Identify which cell holds the provided text, then report its (X, Y) central coordinate. 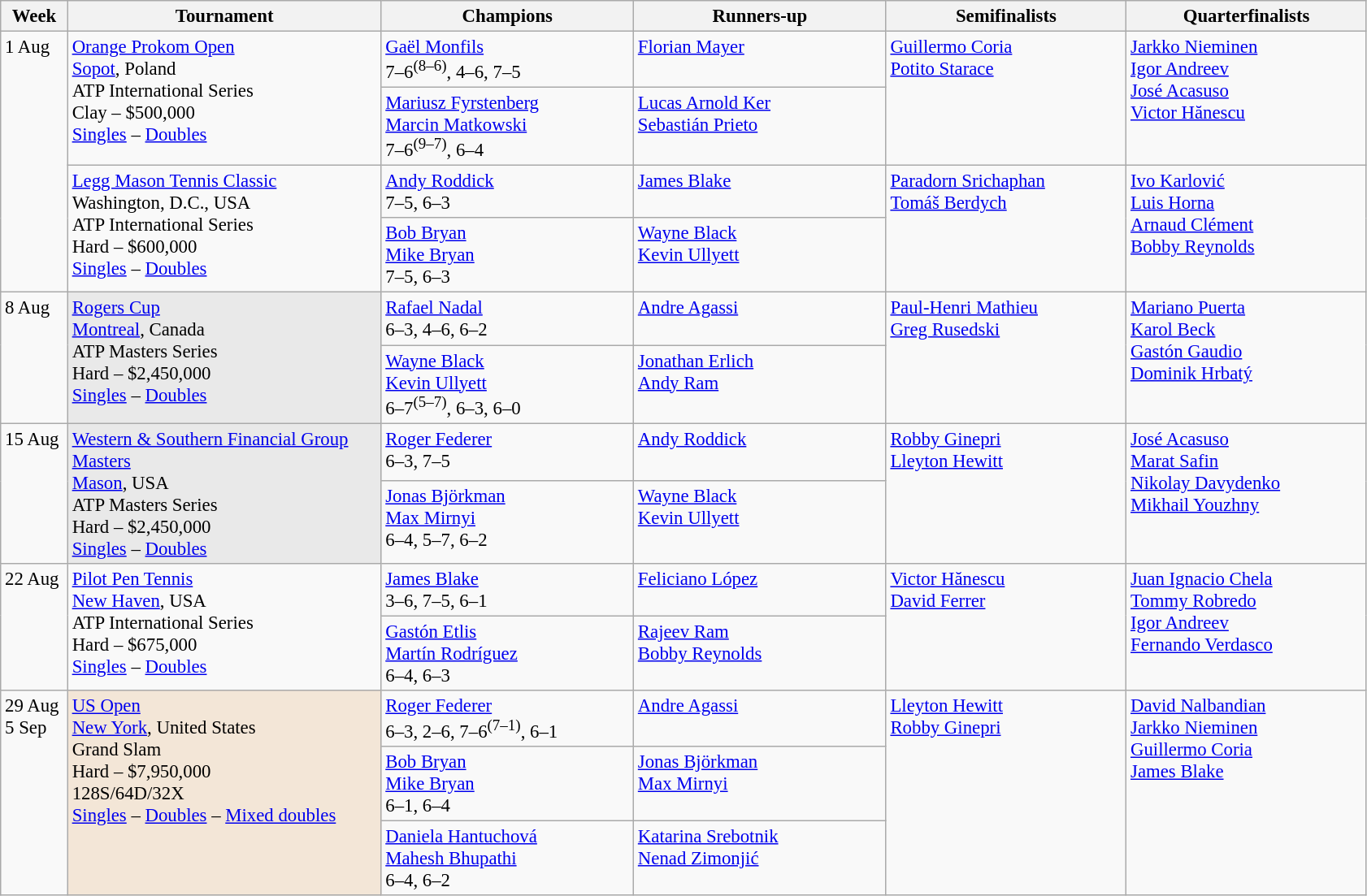
Jonas Björkman Max Mirnyi (761, 784)
8 Aug (34, 357)
Roger Federer 6–3, 2–6, 7–6(7–1), 6–1 (507, 718)
Pilot Pen Tennis New Haven, USAATP International SeriesHard – $675,000 Singles – Doubles (224, 626)
Gastón Etlis Martín Rodríguez 6–4, 6–3 (507, 653)
Quarterfinalists (1247, 16)
Paradorn Srichaphan Tomáš Berdych (1006, 229)
Florian Mayer (761, 60)
Jonas Björkman Max Mirnyi 6–4, 5–7, 6–2 (507, 522)
Mariano Puerta Karol Beck Gastón Gaudio Dominik Hrbatý (1247, 357)
22 Aug (34, 626)
29 Aug 5 Sep (34, 793)
Ivo Karlović Luis Horna Arnaud Clément Bobby Reynolds (1247, 229)
Semifinalists (1006, 16)
Rajeev Ram Bobby Reynolds (761, 653)
Runners-up (761, 16)
Victor Hănescu David Ferrer (1006, 626)
Rogers Cup Montreal, CanadaATP Masters SeriesHard – $2,450,000 Singles – Doubles (224, 357)
José Acasuso Marat Safin Nikolay Davydenko Mikhail Youzhny (1247, 494)
James Blake 3–6, 7–5, 6–1 (507, 590)
Tournament (224, 16)
Mariusz Fyrstenberg Marcin Matkowski 7–6(9–7), 6–4 (507, 127)
Wayne Black Kevin Ullyett 6–7(5–7), 6–3, 6–0 (507, 384)
James Blake (761, 192)
1 Aug (34, 162)
Juan Ignacio Chela Tommy Robredo Igor Andreev Fernando Verdasco (1247, 626)
Lucas Arnold Ker Sebastián Prieto (761, 127)
Andy Roddick (761, 452)
Orange Prokom Open Sopot, PolandATP International SeriesClay – $500,000 Singles – Doubles (224, 99)
15 Aug (34, 494)
Western & Southern Financial Group Masters Mason, USAATP Masters SeriesHard – $2,450,000 Singles – Doubles (224, 494)
Jarkko Nieminen Igor Andreev José Acasuso Victor Hănescu (1247, 99)
Rafael Nadal 6–3, 4–6, 6–2 (507, 318)
David Nalbandian Jarkko Nieminen Guillermo Coria James Blake (1247, 793)
US Open New York, United StatesGrand SlamHard – $7,950,000 128S/64D/32X Singles – Doubles – Mixed doubles (224, 793)
Jonathan Erlich Andy Ram (761, 384)
Guillermo Coria Potito Starace (1006, 99)
Week (34, 16)
Andy Roddick 7–5, 6–3 (507, 192)
Daniela Hantuchová Mahesh Bhupathi 6–4, 6–2 (507, 858)
Bob Bryan Mike Bryan 6–1, 6–4 (507, 784)
Lleyton Hewitt Robby Ginepri (1006, 793)
Katarina Srebotnik Nenad Zimonjić (761, 858)
Legg Mason Tennis ClassicWashington, D.C., USAATP International SeriesHard – $600,000 Singles – Doubles (224, 229)
Champions (507, 16)
Feliciano López (761, 590)
Bob Bryan Mike Bryan 7–5, 6–3 (507, 255)
Roger Federer 6–3, 7–5 (507, 452)
Gaël Monfils 7–6(8–6), 4–6, 7–5 (507, 60)
Robby Ginepri Lleyton Hewitt (1006, 494)
Paul-Henri Mathieu Greg Rusedski (1006, 357)
